Search for the cell housing the specified text and yield its (X, Y) center coordinate. 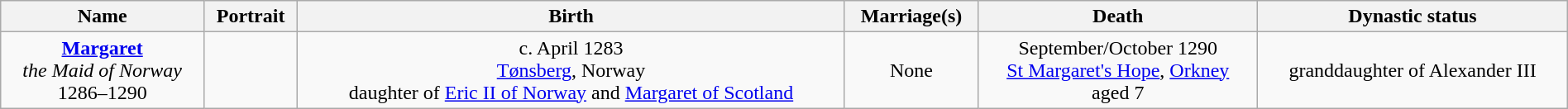
Birth (571, 17)
September/October 1290St Margaret's Hope, Orkneyaged 7 (1118, 70)
Dynastic status (1413, 17)
granddaughter of Alexander III (1413, 70)
c. April 1283Tønsberg, Norwaydaughter of Eric II of Norway and Margaret of Scotland (571, 70)
Portrait (251, 17)
Death (1118, 17)
None (911, 70)
Margaretthe Maid of Norway1286–1290 (103, 70)
Name (103, 17)
Marriage(s) (911, 17)
